Locate the cell with the specified text and output its (x, y) center coordinate. 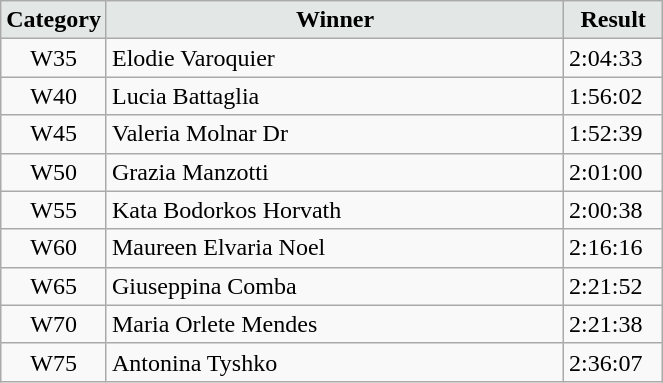
W35 (54, 58)
Result (614, 20)
2:16:16 (614, 248)
Winner (334, 20)
2:00:38 (614, 210)
W60 (54, 248)
W45 (54, 134)
2:21:38 (614, 324)
1:52:39 (614, 134)
Kata Bodorkos Horvath (334, 210)
W50 (54, 172)
1:56:02 (614, 96)
2:21:52 (614, 286)
W75 (54, 362)
Category (54, 20)
Maureen Elvaria Noel (334, 248)
W40 (54, 96)
Valeria Molnar Dr (334, 134)
Lucia Battaglia (334, 96)
Antonina Tyshko (334, 362)
W70 (54, 324)
Giuseppina Comba (334, 286)
Maria Orlete Mendes (334, 324)
2:04:33 (614, 58)
2:36:07 (614, 362)
Grazia Manzotti (334, 172)
W65 (54, 286)
W55 (54, 210)
2:01:00 (614, 172)
Elodie Varoquier (334, 58)
